Extract the (x, y) coordinate from the center of the cell holding the provided text.  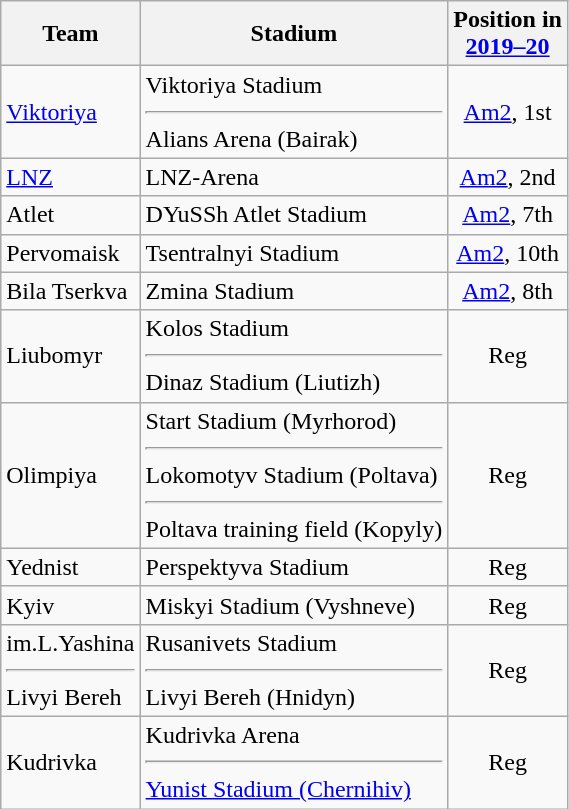
Pervomaisk (70, 253)
Tsentralnyi Stadium (294, 253)
Kolos StadiumDinaz Stadium (Liutizh) (294, 356)
Am2, 8th (508, 291)
Stadium (294, 34)
LNZ (70, 177)
Kudrivka ArenaYunist Stadium (Chernihiv) (294, 762)
Atlet (70, 215)
Miskyi Stadium (Vyshneve) (294, 605)
Liubomyr (70, 356)
Position in2019–20 (508, 34)
DYuSSh Atlet Stadium (294, 215)
LNZ-Arena (294, 177)
Am2, 10th (508, 253)
Am2, 2nd (508, 177)
Kyiv (70, 605)
Viktoriya (70, 112)
Viktoriya StadiumAlians Arena (Bairak) (294, 112)
Start Stadium (Myrhorod)Lokomotyv Stadium (Poltava)Poltava training field (Kopyly) (294, 475)
Olimpiya (70, 475)
Bila Tserkva (70, 291)
Perspektyva Stadium (294, 567)
Kudrivka (70, 762)
im.L.YashinaLivyi Bereh (70, 670)
Team (70, 34)
Am2, 7th (508, 215)
Rusanivets StadiumLivyi Bereh (Hnidyn) (294, 670)
Yednist (70, 567)
Zmina Stadium (294, 291)
Am2, 1st (508, 112)
